Find where the given text appears and provide that cell's center as [x, y] coordinate. 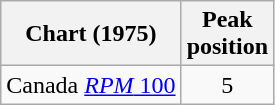
5 [227, 85]
Chart (1975) [91, 34]
Peakposition [227, 34]
Canada RPM 100 [91, 85]
